Detect which cell encompasses the target text, then output its (X, Y) center coordinate. 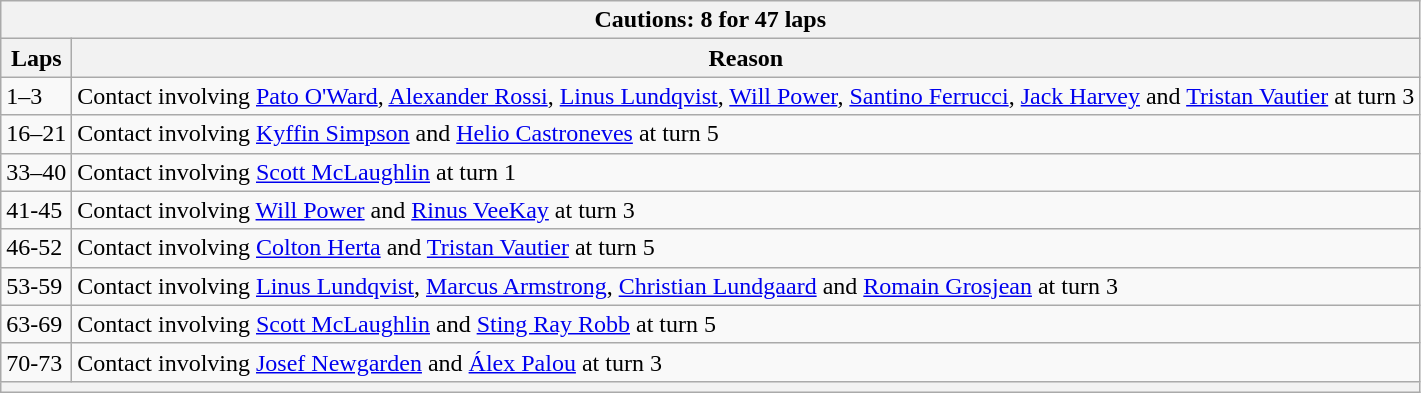
33–40 (36, 172)
53-59 (36, 286)
Reason (746, 58)
Contact involving Will Power and Rinus VeeKay at turn 3 (746, 210)
Contact involving Josef Newgarden and Álex Palou at turn 3 (746, 362)
Contact involving Kyffin Simpson and Helio Castroneves at turn 5 (746, 134)
Contact involving Scott McLaughlin at turn 1 (746, 172)
16–21 (36, 134)
Contact involving Scott McLaughlin and Sting Ray Robb at turn 5 (746, 324)
Contact involving Colton Herta and Tristan Vautier at turn 5 (746, 248)
Laps (36, 58)
70-73 (36, 362)
Contact involving Linus Lundqvist, Marcus Armstrong, Christian Lundgaard and Romain Grosjean at turn 3 (746, 286)
63-69 (36, 324)
46-52 (36, 248)
Cautions: 8 for 47 laps (710, 20)
41-45 (36, 210)
Contact involving Pato O'Ward, Alexander Rossi, Linus Lundqvist, Will Power, Santino Ferrucci, Jack Harvey and Tristan Vautier at turn 3 (746, 96)
1–3 (36, 96)
